Find where the given text appears and provide that cell's center as [x, y] coordinate. 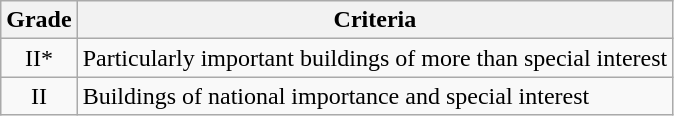
Particularly important buildings of more than special interest [375, 58]
Grade [39, 20]
Buildings of national importance and special interest [375, 96]
Criteria [375, 20]
II [39, 96]
II* [39, 58]
